Detect which cell encompasses the target text, then output its [x, y] center coordinate. 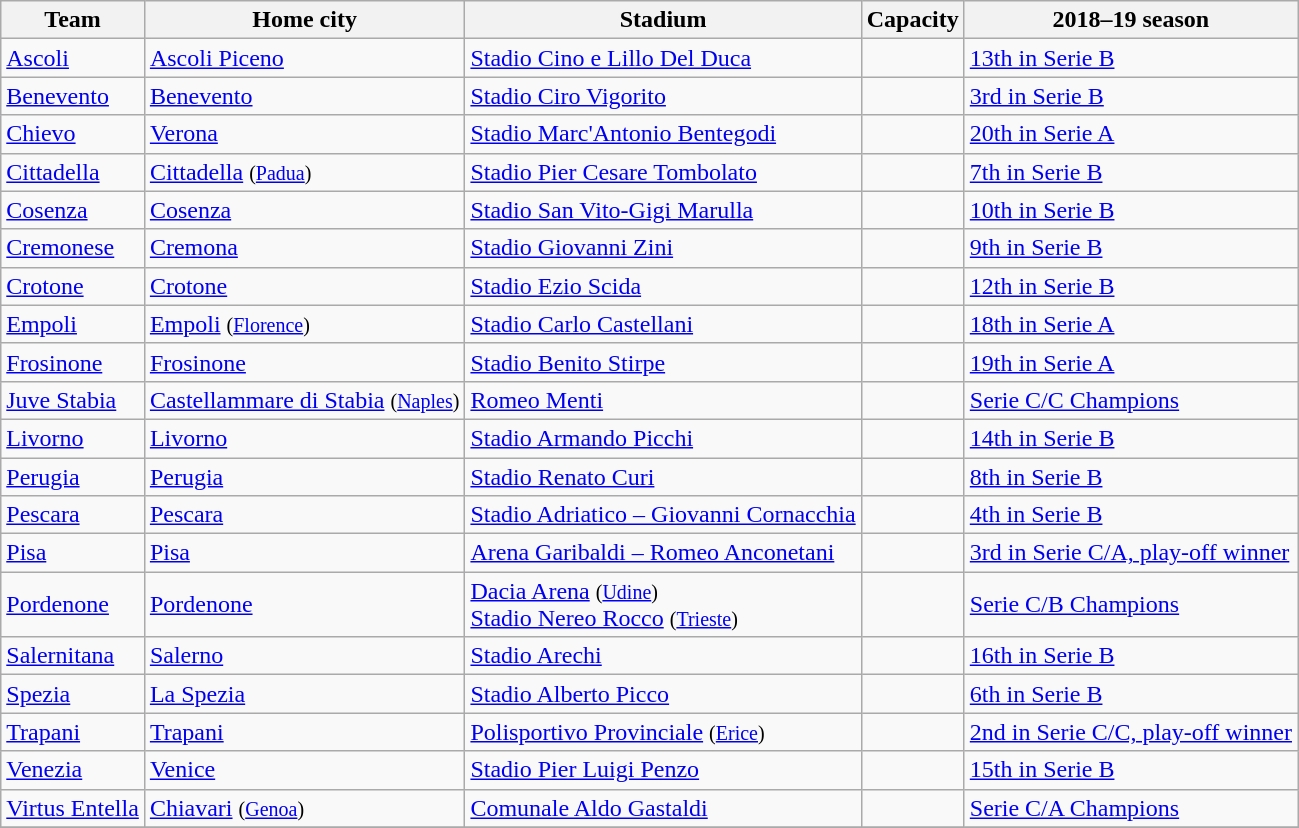
Stadio Ciro Vigorito [663, 96]
Ascoli Piceno [304, 58]
Arena Garibaldi – Romeo Anconetani [663, 553]
20th in Serie A [1130, 134]
7th in Serie B [1130, 172]
Stadio Pier Luigi Penzo [663, 770]
Stadio Armando Picchi [663, 438]
Stadio Cino e Lillo Del Duca [663, 58]
Stadio Adriatico – Giovanni Cornacchia [663, 515]
Spezia [73, 694]
Dacia Arena (Udine)Stadio Nereo Rocco (Trieste) [663, 604]
12th in Serie B [1130, 286]
2nd in Serie C/C, play-off winner [1130, 732]
Venice [304, 770]
Stadio Ezio Scida [663, 286]
Polisportivo Provinciale (Erice) [663, 732]
Cittadella (Padua) [304, 172]
2018–19 season [1130, 20]
Cittadella [73, 172]
3rd in Serie B [1130, 96]
13th in Serie B [1130, 58]
Capacity [912, 20]
Stadio Pier Cesare Tombolato [663, 172]
Cremona [304, 248]
Verona [304, 134]
Stadium [663, 20]
Stadio San Vito-Gigi Marulla [663, 210]
14th in Serie B [1130, 438]
19th in Serie A [1130, 362]
18th in Serie A [1130, 324]
Serie C/A Champions [1130, 808]
Salerno [304, 656]
Stadio Marc'Antonio Bentegodi [663, 134]
Chievo [73, 134]
Castellammare di Stabia (Naples) [304, 400]
Salernitana [73, 656]
Stadio Carlo Castellani [663, 324]
16th in Serie B [1130, 656]
Stadio Arechi [663, 656]
6th in Serie B [1130, 694]
4th in Serie B [1130, 515]
Stadio Renato Curi [663, 477]
Comunale Aldo Gastaldi [663, 808]
Serie C/B Champions [1130, 604]
Home city [304, 20]
10th in Serie B [1130, 210]
Virtus Entella [73, 808]
Chiavari (Genoa) [304, 808]
Cremonese [73, 248]
Stadio Alberto Picco [663, 694]
8th in Serie B [1130, 477]
15th in Serie B [1130, 770]
Empoli (Florence) [304, 324]
Serie C/C Champions [1130, 400]
Empoli [73, 324]
Venezia [73, 770]
La Spezia [304, 694]
Stadio Giovanni Zini [663, 248]
Ascoli [73, 58]
9th in Serie B [1130, 248]
Team [73, 20]
Juve Stabia [73, 400]
3rd in Serie C/A, play-off winner [1130, 553]
Romeo Menti [663, 400]
Stadio Benito Stirpe [663, 362]
